From the cell containing the given text, extract its center point as (X, Y) coordinate. 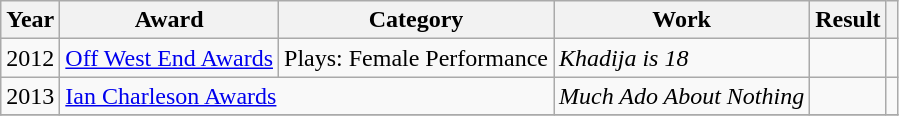
Award (170, 20)
Result (848, 20)
2013 (30, 96)
2012 (30, 58)
Ian Charleson Awards (307, 96)
Work (682, 20)
Off West End Awards (170, 58)
Much Ado About Nothing (682, 96)
Year (30, 20)
Category (416, 20)
Plays: Female Performance (416, 58)
Khadija is 18 (682, 58)
